Extract the [X, Y] coordinate from the center of the cell holding the provided text.  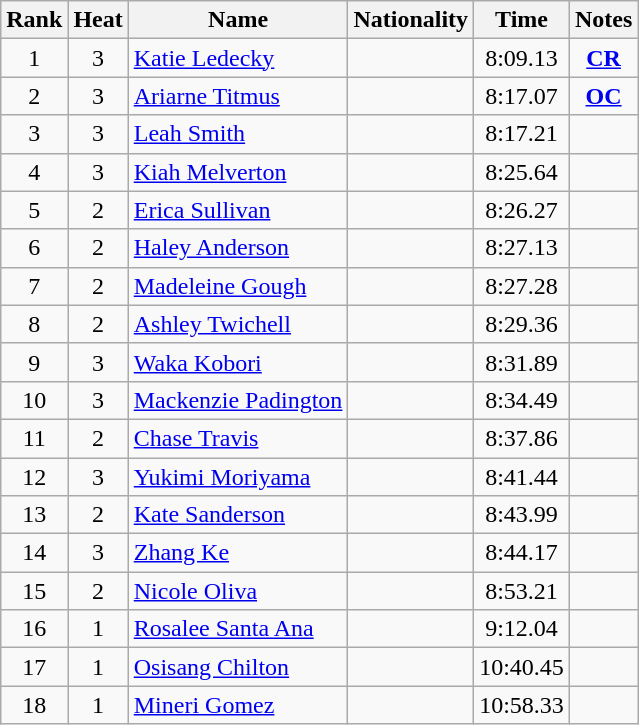
8:34.49 [522, 400]
Nicole Oliva [238, 591]
CR [603, 58]
Erica Sullivan [238, 210]
Madeleine Gough [238, 286]
8:25.64 [522, 172]
8:29.36 [522, 324]
8:31.89 [522, 362]
8 [34, 324]
Notes [603, 20]
Rosalee Santa Ana [238, 629]
8:27.13 [522, 248]
8:44.17 [522, 553]
Kiah Melverton [238, 172]
14 [34, 553]
Name [238, 20]
Leah Smith [238, 134]
8:27.28 [522, 286]
10:58.33 [522, 705]
18 [34, 705]
Zhang Ke [238, 553]
Ashley Twichell [238, 324]
8:37.86 [522, 438]
13 [34, 515]
8:26.27 [522, 210]
Kate Sanderson [238, 515]
8:09.13 [522, 58]
11 [34, 438]
16 [34, 629]
Haley Anderson [238, 248]
17 [34, 667]
Chase Travis [238, 438]
15 [34, 591]
8:43.99 [522, 515]
Katie Ledecky [238, 58]
4 [34, 172]
OC [603, 96]
9:12.04 [522, 629]
Mineri Gomez [238, 705]
Time [522, 20]
6 [34, 248]
8:53.21 [522, 591]
7 [34, 286]
Nationality [411, 20]
Waka Kobori [238, 362]
10:40.45 [522, 667]
8:17.07 [522, 96]
Heat [98, 20]
8:17.21 [522, 134]
5 [34, 210]
12 [34, 477]
Rank [34, 20]
10 [34, 400]
Osisang Chilton [238, 667]
Mackenzie Padington [238, 400]
Yukimi Moriyama [238, 477]
8:41.44 [522, 477]
9 [34, 362]
Ariarne Titmus [238, 96]
